Scan for the cell matching the given text and deliver its (X, Y) coordinate at center. 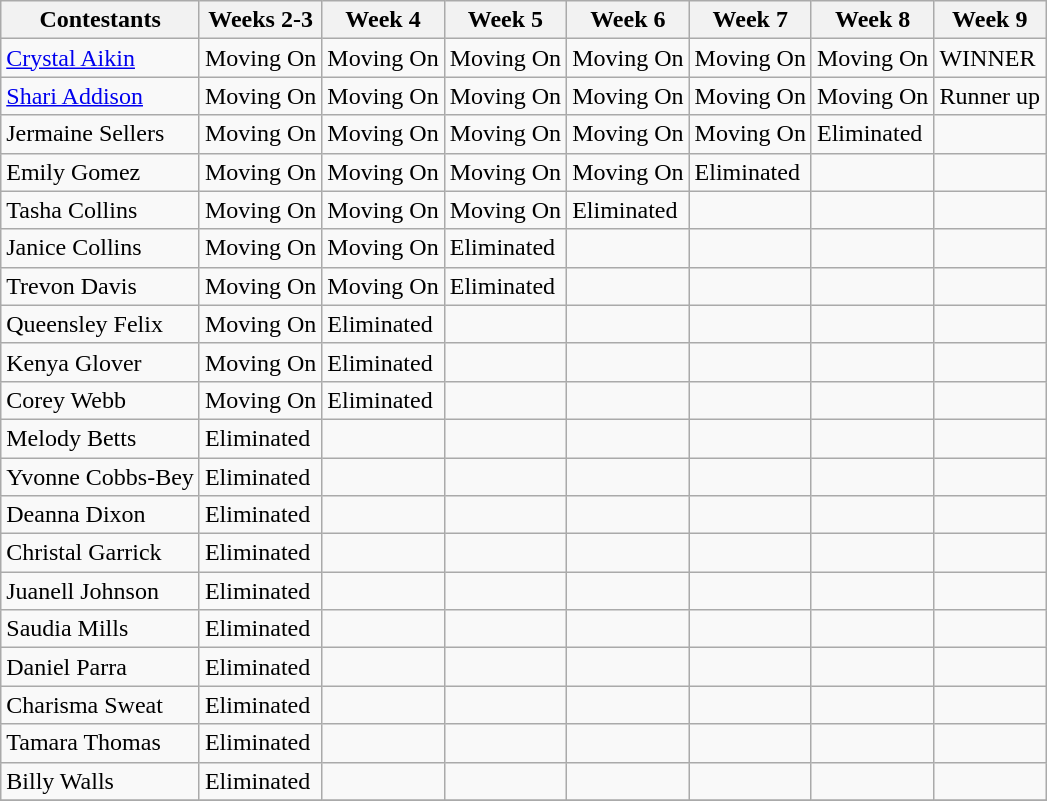
Week 5 (505, 20)
Kenya Glover (100, 362)
Week 4 (383, 20)
Emily Gomez (100, 172)
Week 9 (990, 20)
Runner up (990, 96)
Contestants (100, 20)
Daniel Parra (100, 667)
Queensley Felix (100, 324)
Charisma Sweat (100, 705)
Yvonne Cobbs-Bey (100, 477)
Juanell Johnson (100, 591)
Week 8 (872, 20)
Corey Webb (100, 400)
Week 7 (750, 20)
Christal Garrick (100, 553)
Saudia Mills (100, 629)
Deanna Dixon (100, 515)
Janice Collins (100, 248)
Billy Walls (100, 781)
Week 6 (628, 20)
Jermaine Sellers (100, 134)
Tasha Collins (100, 210)
WINNER (990, 58)
Tamara Thomas (100, 743)
Trevon Davis (100, 286)
Shari Addison (100, 96)
Crystal Aikin (100, 58)
Melody Betts (100, 438)
Weeks 2-3 (260, 20)
